Detect which cell encompasses the target text, then output its (X, Y) center coordinate. 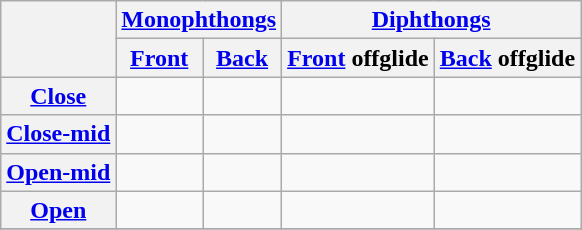
Front (160, 58)
Open-mid (58, 172)
Front offglide (358, 58)
Back (242, 58)
Diphthongs (432, 20)
Open (58, 210)
Back offglide (507, 58)
Close-mid (58, 134)
Monophthongs (199, 20)
Close (58, 96)
